Find where the given text appears and provide that cell's center as [X, Y] coordinate. 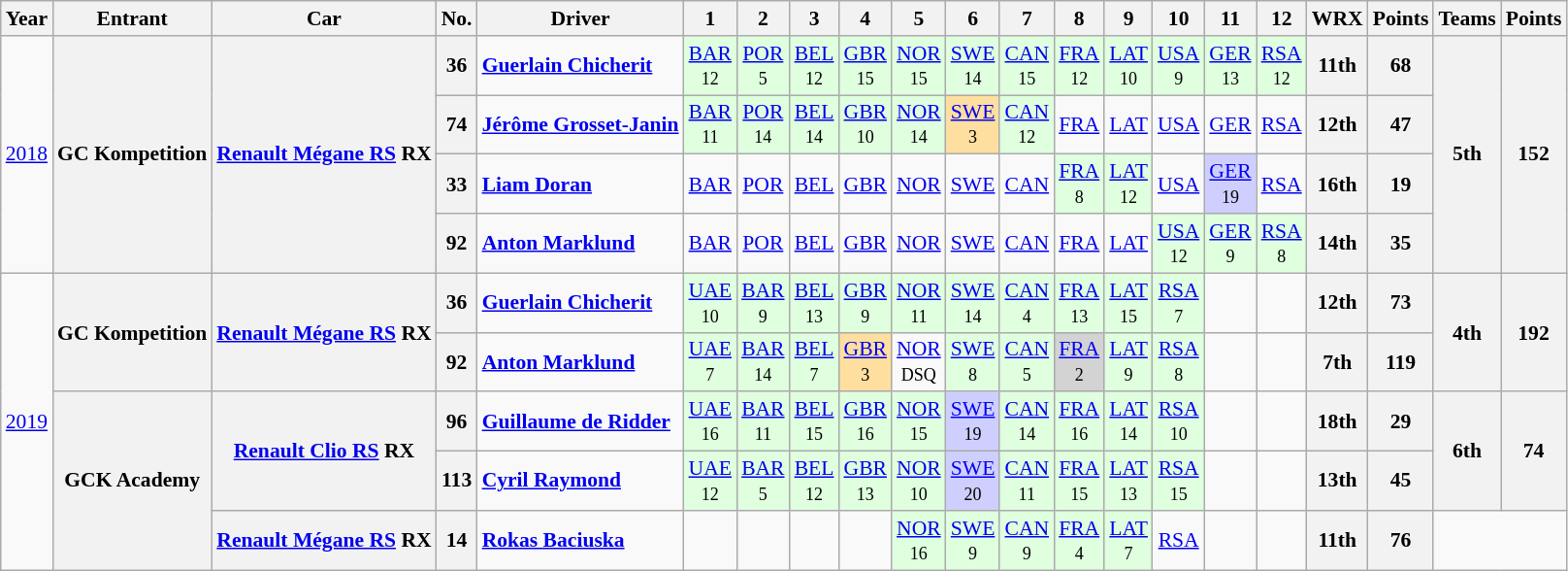
13th [1337, 482]
CAN12 [1027, 124]
FRA12 [1079, 66]
CAN4 [1027, 303]
SWE19 [973, 421]
CAN14 [1027, 421]
152 [1534, 154]
47 [1401, 124]
GBR10 [866, 124]
7 [1027, 18]
CAN11 [1027, 482]
BAR12 [710, 66]
BEL7 [815, 361]
LAT15 [1128, 303]
6th [1467, 452]
11 [1230, 18]
6 [973, 18]
10 [1178, 18]
GER9 [1230, 243]
FRA15 [1079, 482]
LAT9 [1128, 361]
76 [1401, 540]
NOR16 [919, 540]
4 [866, 18]
BAR5 [763, 482]
UAE16 [710, 421]
FRA2 [1079, 361]
7th [1337, 361]
BEL15 [815, 421]
GER19 [1230, 185]
LAT13 [1128, 482]
14 [457, 540]
BEL14 [815, 124]
2018 [27, 154]
FRA4 [1079, 540]
RSA7 [1178, 303]
SWE8 [973, 361]
Jérôme Grosset-Janin [580, 124]
LAT14 [1128, 421]
5 [919, 18]
Entrant [132, 18]
GBR9 [866, 303]
GCK Academy [132, 482]
9 [1128, 18]
14th [1337, 243]
SWE9 [973, 540]
68 [1401, 66]
SWE3 [973, 124]
3 [815, 18]
RSA12 [1282, 66]
GER13 [1230, 66]
BAR14 [763, 361]
No. [457, 18]
18th [1337, 421]
119 [1401, 361]
FRA8 [1079, 185]
GBR15 [866, 66]
POR5 [763, 66]
CAN5 [1027, 361]
Rokas Baciuska [580, 540]
4th [1467, 332]
UAE12 [710, 482]
NORDSQ [919, 361]
FRA13 [1079, 303]
192 [1534, 332]
UAE7 [710, 361]
Cyril Raymond [580, 482]
GBR3 [866, 361]
113 [457, 482]
35 [1401, 243]
NOR10 [919, 482]
LAT12 [1128, 185]
29 [1401, 421]
USA9 [1178, 66]
Liam Doran [580, 185]
UAE10 [710, 303]
1 [710, 18]
73 [1401, 303]
LAT10 [1128, 66]
RSA15 [1178, 482]
5th [1467, 154]
BEL13 [815, 303]
GER [1230, 124]
Teams [1467, 18]
RSA10 [1178, 421]
2019 [27, 421]
FRA16 [1079, 421]
19 [1401, 185]
2 [763, 18]
SWE20 [973, 482]
GBR13 [866, 482]
45 [1401, 482]
Driver [580, 18]
Car [324, 18]
NOR14 [919, 124]
WRX [1337, 18]
Renault Clio RS RX [324, 452]
LAT7 [1128, 540]
33 [457, 185]
POR14 [763, 124]
12 [1282, 18]
96 [457, 421]
16th [1337, 185]
GBR16 [866, 421]
Year [27, 18]
8 [1079, 18]
USA12 [1178, 243]
CAN15 [1027, 66]
NOR11 [919, 303]
BAR9 [763, 303]
Guillaume de Ridder [580, 421]
CAN9 [1027, 540]
